Locate the cell with the specified text and output its (X, Y) center coordinate. 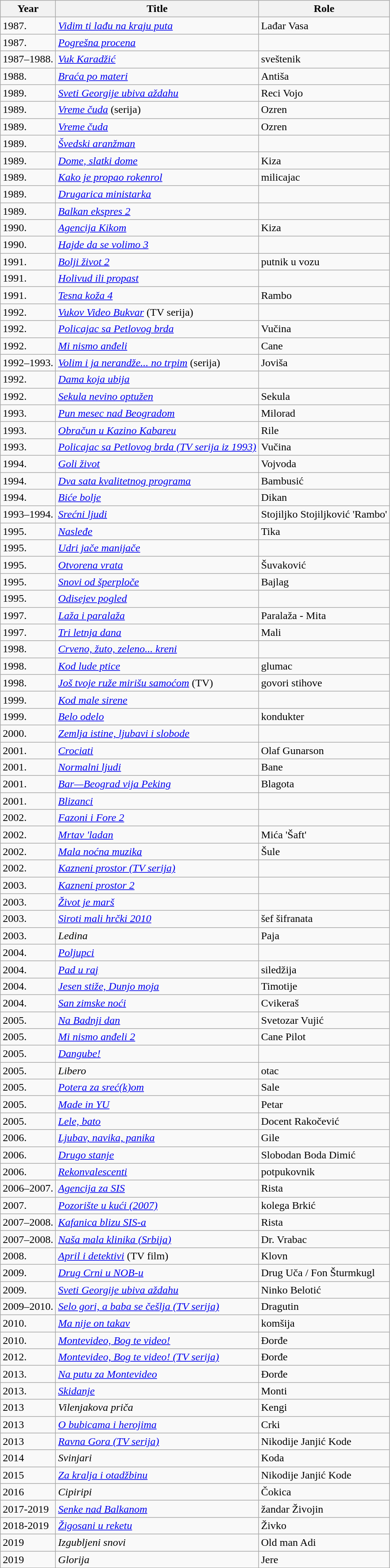
Vreme čuda (157, 127)
Ma nije on takav (157, 1324)
Old man Adi (324, 1542)
sveštenik (324, 59)
Tri letnja dana (157, 632)
Kazneni prostor 2 (157, 885)
Vuk Karadžić (157, 59)
Monti (324, 1391)
Čokica (324, 1492)
Skidanje (157, 1391)
potpukovnik (324, 1172)
2015 (28, 1475)
Made in YU (157, 1104)
šef šifranata (324, 919)
1993–1994. (28, 515)
glumac (324, 666)
Holivud ili propast (157, 279)
Kengi (324, 1408)
O bubicama i herojima (157, 1425)
Žigosani u reketu (157, 1525)
putnik u vozu (324, 262)
Policajac sa Petlovog brda (TV serija iz 1993) (157, 447)
2014 (28, 1458)
Vojvoda (324, 464)
Paja (324, 936)
Tesna koža 4 (157, 295)
1987–1988. (28, 59)
Obračun u Kazino Kabareu (157, 430)
Biće bolje (157, 498)
Libero (157, 1071)
Drugo stanje (157, 1155)
2018-2019 (28, 1525)
Bane (324, 767)
Stojiljko Stojiljković 'Rambo' (324, 515)
žandar Živojin (324, 1509)
Crveno, žuto, zeleno... kreni (157, 649)
Drug Uča / Fon Šturmkugl (324, 1273)
San zimske noći (157, 1003)
Ravna Gora (TV serija) (157, 1441)
Kazneni prostor (TV serija) (157, 868)
Reci Vojo (324, 93)
Kod lude ptice (157, 666)
Život je marš (157, 902)
2000. (28, 733)
2008. (28, 1256)
Milorad (324, 413)
Još tvoje ruže mirišu samoćom (TV) (157, 683)
Dr. Vrabac (324, 1239)
Glorija (157, 1559)
Mi nismo anđeli 2 (157, 1037)
Klovn (324, 1256)
komšija (324, 1324)
Cipiripi (157, 1492)
Goli život (157, 464)
2007. (28, 1205)
Docent Rakočević (324, 1121)
Na putu za Montevideo (157, 1374)
Šuvaković (324, 565)
Belo odelo (157, 716)
Lađar Vasa (324, 26)
Živko (324, 1525)
Mića 'Šaft' (324, 835)
Jesen stiže, Dunjo moja (157, 986)
Odisejev pogled (157, 599)
Pad u raj (157, 969)
Rile (324, 430)
Braća po materi (157, 76)
Blagota (324, 784)
Bambusić (324, 480)
Pozorište u kući (2007) (157, 1205)
Timotije (324, 986)
Olaf Gunarson (324, 751)
Za kralja i otadžbinu (157, 1475)
Dome, slatki dome (157, 160)
2006–2007. (28, 1189)
kondukter (324, 716)
milicajac (324, 177)
2017-2019 (28, 1509)
Mrtav 'ladan (157, 835)
Jere (324, 1559)
Na Badnji dan (157, 1020)
Kod male sirene (157, 700)
Dragutin (324, 1307)
Otvorena vrata (157, 565)
Šule (324, 852)
April i detektivi (TV film) (157, 1256)
Koda (324, 1458)
2012. (28, 1357)
Poljupci (157, 952)
Normalni ljudi (157, 767)
Nasleđe (157, 531)
Dva sata kvalitetnog programa (157, 480)
Kafanica blizu SIS-a (157, 1222)
Tika (324, 531)
Drugarica ministarka (157, 194)
Potera za sreć(k)om (157, 1088)
Senke nad Balkanom (157, 1509)
Cane (324, 346)
Vukov Video Bukvar (TV serija) (157, 312)
Year (28, 9)
Montevideo, Bog te video! (157, 1340)
Gile (324, 1138)
Vidim ti lađu na kraju puta (157, 26)
Cane Pilot (324, 1037)
2009–2010. (28, 1307)
1992–1993. (28, 363)
Mali (324, 632)
Pogrešna procena (157, 43)
Bar—Beograd vija Peking (157, 784)
Fazoni i Fore 2 (157, 818)
Antiša (324, 76)
Laža i paralaža (157, 616)
Kako je propao rokenrol (157, 177)
Svetozar Vujić (324, 1020)
siledžija (324, 969)
Mala noćna muzika (157, 852)
Role (324, 9)
Cvikeraš (324, 1003)
Selo gori, a baba se češlja (TV serija) (157, 1307)
Srećni ljudi (157, 515)
Udri jače manijače (157, 548)
Ljubav, navika, panika (157, 1138)
1988. (28, 76)
Drug Crni u NOB-u (157, 1273)
Ninko Belotić (324, 1290)
Vilenjakova priča (157, 1408)
Agencija za SIS (157, 1189)
Dangube! (157, 1054)
Izgubljeni snovi (157, 1542)
Petar (324, 1104)
Balkan ekspres 2 (157, 211)
Siroti mali hrčki 2010 (157, 919)
Title (157, 9)
Rambo (324, 295)
Zemlja istine, ljubavi i slobode (157, 733)
govori stihove (324, 683)
2016 (28, 1492)
Volim i ja nerandže... no trpim (serija) (157, 363)
kolega Brkić (324, 1205)
Dama koja ubija (157, 379)
Mi nismo anđeli (157, 346)
Lele, bato (157, 1121)
Švedski aranžman (157, 143)
Vreme čuda (serija) (157, 110)
Pun mesec nad Beogradom (157, 413)
Sale (324, 1088)
Dikan (324, 498)
Blizanci (157, 801)
Bolji život 2 (157, 262)
Montevideo, Bog te video! (TV serija) (157, 1357)
Sekula (324, 396)
otac (324, 1071)
Crociati (157, 751)
Naša mala klinika (Srbija) (157, 1239)
Svinjari (157, 1458)
Hajde da se volimo 3 (157, 245)
Sekula nevino optužen (157, 396)
Snovi od šperploče (157, 582)
Bajlag (324, 582)
Slobodan Boda Dimić (324, 1155)
Policajac sa Petlovog brda (157, 329)
Paralaža - Mita (324, 616)
Rekonvalescenti (157, 1172)
Ledina (157, 936)
Crki (324, 1425)
Agencija Kikom (157, 228)
Joviša (324, 363)
